From the cell containing the given text, extract its center point as (X, Y) coordinate. 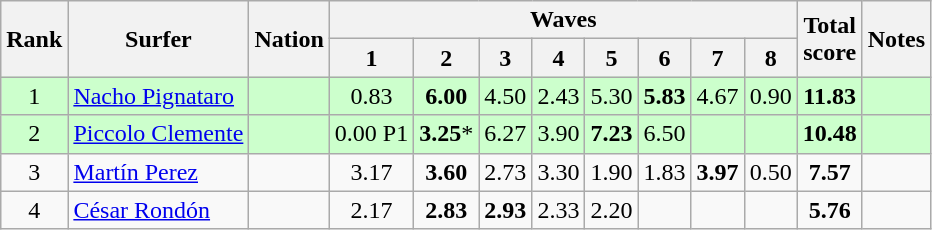
Nation (289, 39)
2.93 (506, 210)
7.23 (612, 134)
10.48 (830, 134)
5.83 (664, 96)
Totalscore (830, 39)
2.43 (558, 96)
0.83 (371, 96)
6.00 (446, 96)
Martín Perez (158, 172)
Waves (563, 20)
3.25* (446, 134)
3.97 (718, 172)
6.50 (664, 134)
5.30 (612, 96)
3.90 (558, 134)
2.73 (506, 172)
3.60 (446, 172)
8 (770, 58)
2.20 (612, 210)
7.57 (830, 172)
7 (718, 58)
0.00 P1 (371, 134)
4.50 (506, 96)
0.90 (770, 96)
Notes (896, 39)
6 (664, 58)
Piccolo Clemente (158, 134)
1.83 (664, 172)
Rank (34, 39)
3.30 (558, 172)
2.17 (371, 210)
0.50 (770, 172)
2.83 (446, 210)
Surfer (158, 39)
Nacho Pignataro (158, 96)
5.76 (830, 210)
6.27 (506, 134)
11.83 (830, 96)
5 (612, 58)
2.33 (558, 210)
4.67 (718, 96)
1.90 (612, 172)
César Rondón (158, 210)
3.17 (371, 172)
